Determine the [X, Y] coordinate at the center of the cell enclosing the given text.  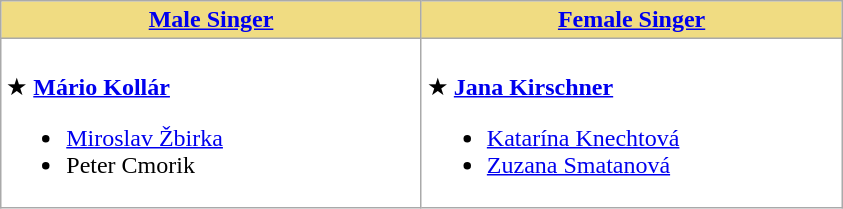
★ Jana KirschnerKatarína KnechtováZuzana Smatanová [632, 124]
★ Mário KollárMiroslav ŽbirkaPeter Cmorik [212, 124]
Male Singer [212, 20]
Female Singer [632, 20]
